Identify which cell holds the provided text, then report its [x, y] central coordinate. 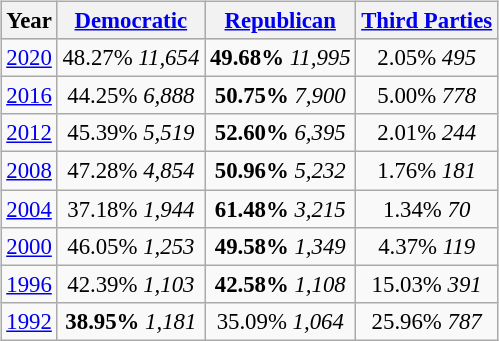
50.96% 5,232 [280, 171]
Republican [280, 21]
47.28% 4,854 [130, 171]
45.39% 5,519 [130, 133]
42.39% 1,103 [130, 284]
2000 [29, 246]
25.96% 787 [427, 321]
Year [29, 21]
2004 [29, 209]
44.25% 6,888 [130, 96]
Third Parties [427, 21]
42.58% 1,108 [280, 284]
15.03% 391 [427, 284]
Democratic [130, 21]
2016 [29, 96]
1.34% 70 [427, 209]
38.95% 1,181 [130, 321]
37.18% 1,944 [130, 209]
1992 [29, 321]
4.37% 119 [427, 246]
2.05% 495 [427, 58]
2.01% 244 [427, 133]
48.27% 11,654 [130, 58]
2020 [29, 58]
52.60% 6,395 [280, 133]
61.48% 3,215 [280, 209]
5.00% 778 [427, 96]
49.68% 11,995 [280, 58]
2012 [29, 133]
46.05% 1,253 [130, 246]
49.58% 1,349 [280, 246]
1996 [29, 284]
35.09% 1,064 [280, 321]
2008 [29, 171]
50.75% 7,900 [280, 96]
1.76% 181 [427, 171]
